Detect which cell encompasses the target text, then output its (X, Y) center coordinate. 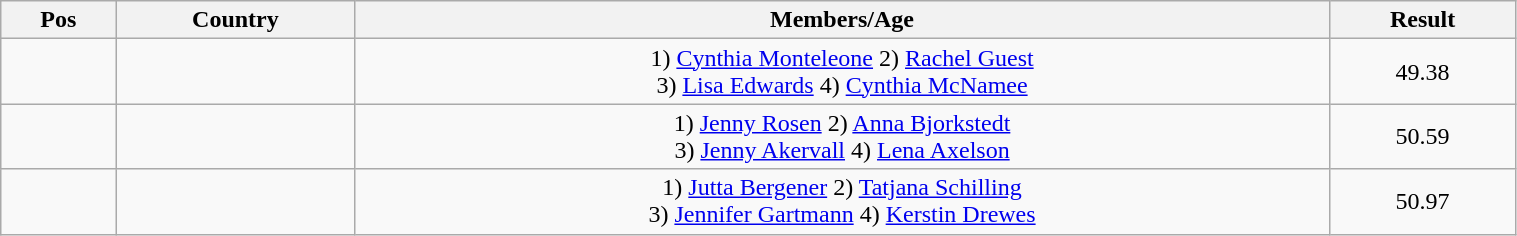
50.59 (1422, 136)
Members/Age (842, 20)
49.38 (1422, 72)
1) Jenny Rosen 2) Anna Bjorkstedt3) Jenny Akervall 4) Lena Axelson (842, 136)
Country (236, 20)
50.97 (1422, 202)
Pos (58, 20)
1) Cynthia Monteleone 2) Rachel Guest3) Lisa Edwards 4) Cynthia McNamee (842, 72)
Result (1422, 20)
1) Jutta Bergener 2) Tatjana Schilling3) Jennifer Gartmann 4) Kerstin Drewes (842, 202)
